Return the (X, Y) coordinate for the center point of the cell that contains the specified text.  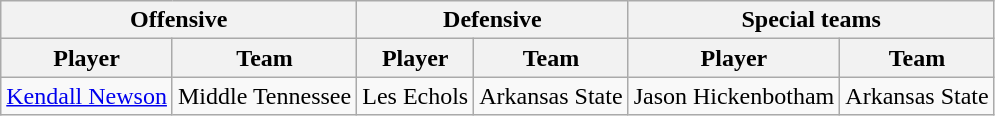
Offensive (179, 20)
Kendall Newson (87, 96)
Jason Hickenbotham (734, 96)
Les Echols (416, 96)
Middle Tennessee (264, 96)
Special teams (811, 20)
Defensive (492, 20)
